Pinpoint the cell where the given text exists, returning its (x, y) midpoint coordinate. 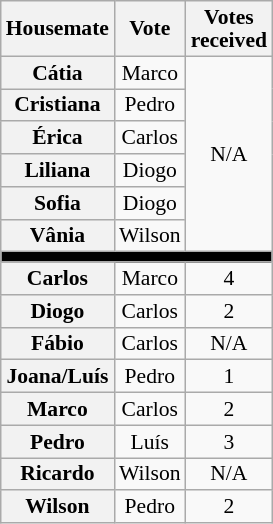
3 (229, 442)
Cátia (58, 72)
Joana/Luís (58, 376)
Ricardo (58, 474)
Fábio (58, 344)
1 (229, 376)
Luís (150, 442)
Vânia (58, 236)
Vote (150, 28)
Cristiana (58, 106)
Votesreceived (229, 28)
4 (229, 278)
Housemate (58, 28)
Liliana (58, 170)
Sofia (58, 204)
Érica (58, 138)
